Locate the cell with the specified text and output its [x, y] center coordinate. 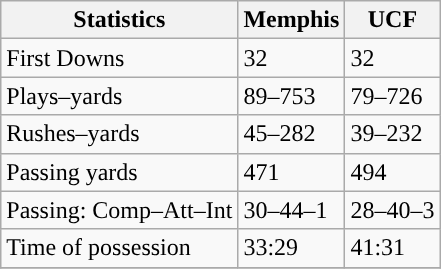
89–753 [292, 96]
41:31 [392, 248]
Statistics [120, 20]
Passing: Comp–Att–Int [120, 210]
First Downs [120, 58]
UCF [392, 20]
79–726 [392, 96]
30–44–1 [292, 210]
Time of possession [120, 248]
Rushes–yards [120, 134]
28–40–3 [392, 210]
33:29 [292, 248]
494 [392, 172]
Memphis [292, 20]
Passing yards [120, 172]
39–232 [392, 134]
Plays–yards [120, 96]
45–282 [292, 134]
471 [292, 172]
